Search for the cell housing the specified text and yield its (X, Y) center coordinate. 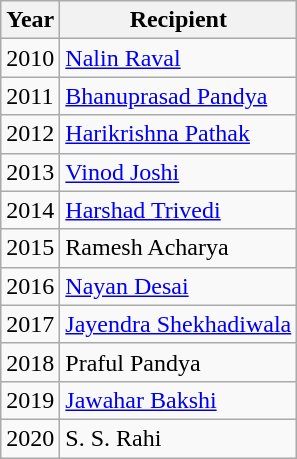
Bhanuprasad Pandya (178, 96)
Nalin Raval (178, 58)
2015 (30, 248)
Harikrishna Pathak (178, 134)
Vinod Joshi (178, 172)
2011 (30, 96)
2014 (30, 210)
2020 (30, 438)
2016 (30, 286)
Recipient (178, 20)
2012 (30, 134)
Year (30, 20)
Praful Pandya (178, 362)
2013 (30, 172)
2018 (30, 362)
S. S. Rahi (178, 438)
Harshad Trivedi (178, 210)
2017 (30, 324)
2010 (30, 58)
Jayendra Shekhadiwala (178, 324)
2019 (30, 400)
Ramesh Acharya (178, 248)
Jawahar Bakshi (178, 400)
Nayan Desai (178, 286)
